Return the (X, Y) coordinate for the center point of the cell that contains the specified text.  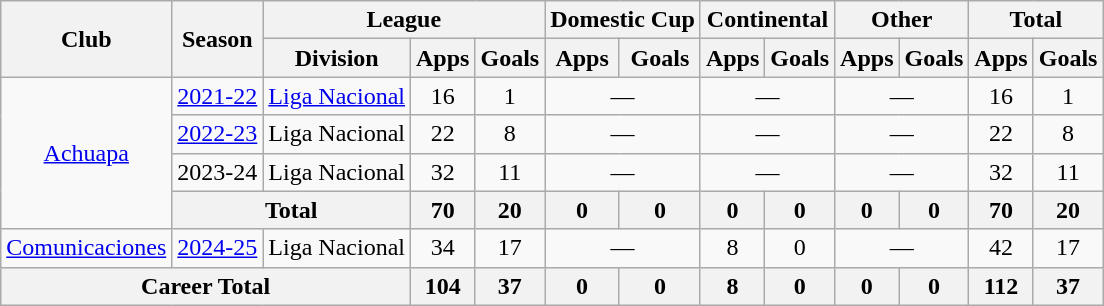
Domestic Cup (623, 20)
2023-24 (218, 172)
104 (443, 286)
Other (902, 20)
34 (443, 248)
Season (218, 39)
Club (86, 39)
2021-22 (218, 96)
Career Total (206, 286)
2022-23 (218, 134)
2024-25 (218, 248)
League (404, 20)
Achuapa (86, 153)
Division (337, 58)
112 (1001, 286)
42 (1001, 248)
Continental (767, 20)
Comunicaciones (86, 248)
